Capture the cell that displays the provided text and extract its (x, y) central coordinate. 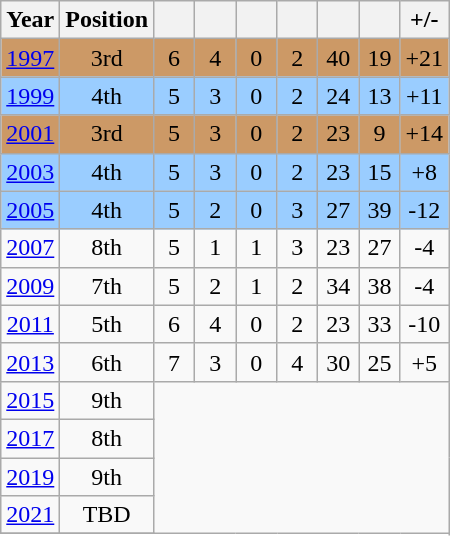
1999 (30, 96)
24 (338, 96)
2019 (30, 477)
34 (338, 286)
2001 (30, 134)
9 (380, 134)
25 (380, 362)
+/- (424, 20)
39 (380, 210)
TBD (107, 515)
7 (174, 362)
Year (30, 20)
2021 (30, 515)
-12 (424, 210)
5th (107, 324)
+11 (424, 96)
2017 (30, 438)
6th (107, 362)
2007 (30, 248)
2003 (30, 172)
33 (380, 324)
2011 (30, 324)
2015 (30, 400)
13 (380, 96)
+5 (424, 362)
2005 (30, 210)
15 (380, 172)
+14 (424, 134)
40 (338, 58)
+8 (424, 172)
1997 (30, 58)
2013 (30, 362)
38 (380, 286)
2009 (30, 286)
-10 (424, 324)
30 (338, 362)
Position (107, 20)
7th (107, 286)
19 (380, 58)
+21 (424, 58)
